Provide the [X, Y] coordinate of the cell's center where the given text is located.  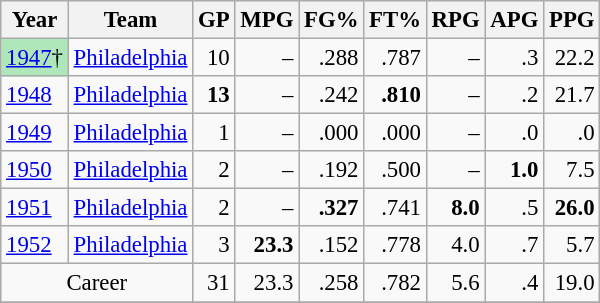
5.6 [456, 283]
.2 [514, 95]
.7 [514, 245]
7.5 [572, 170]
26.0 [572, 208]
1.0 [514, 170]
8.0 [456, 208]
PPG [572, 20]
APG [514, 20]
1950 [35, 170]
4.0 [456, 245]
.258 [332, 283]
1 [214, 133]
5.7 [572, 245]
.5 [514, 208]
1947† [35, 58]
Team [130, 20]
31 [214, 283]
.152 [332, 245]
13 [214, 95]
FG% [332, 20]
.3 [514, 58]
.327 [332, 208]
10 [214, 58]
1949 [35, 133]
.500 [396, 170]
.741 [396, 208]
GP [214, 20]
1951 [35, 208]
FT% [396, 20]
3 [214, 245]
.787 [396, 58]
21.7 [572, 95]
.4 [514, 283]
.242 [332, 95]
Year [35, 20]
RPG [456, 20]
Career [97, 283]
.810 [396, 95]
1948 [35, 95]
.192 [332, 170]
22.2 [572, 58]
.782 [396, 283]
.288 [332, 58]
19.0 [572, 283]
1952 [35, 245]
.778 [396, 245]
MPG [267, 20]
